Output the (X, Y) coordinate of the center of the cell containing the given text.  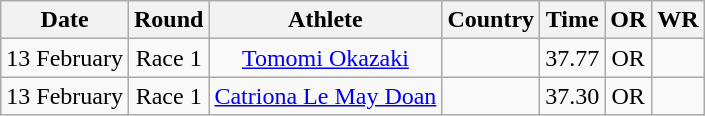
WR (678, 20)
37.30 (572, 96)
Tomomi Okazaki (326, 58)
Country (491, 20)
Time (572, 20)
37.77 (572, 58)
Round (168, 20)
Athlete (326, 20)
Catriona Le May Doan (326, 96)
Date (65, 20)
